Extract the [X, Y] coordinate from the center of the cell holding the provided text.  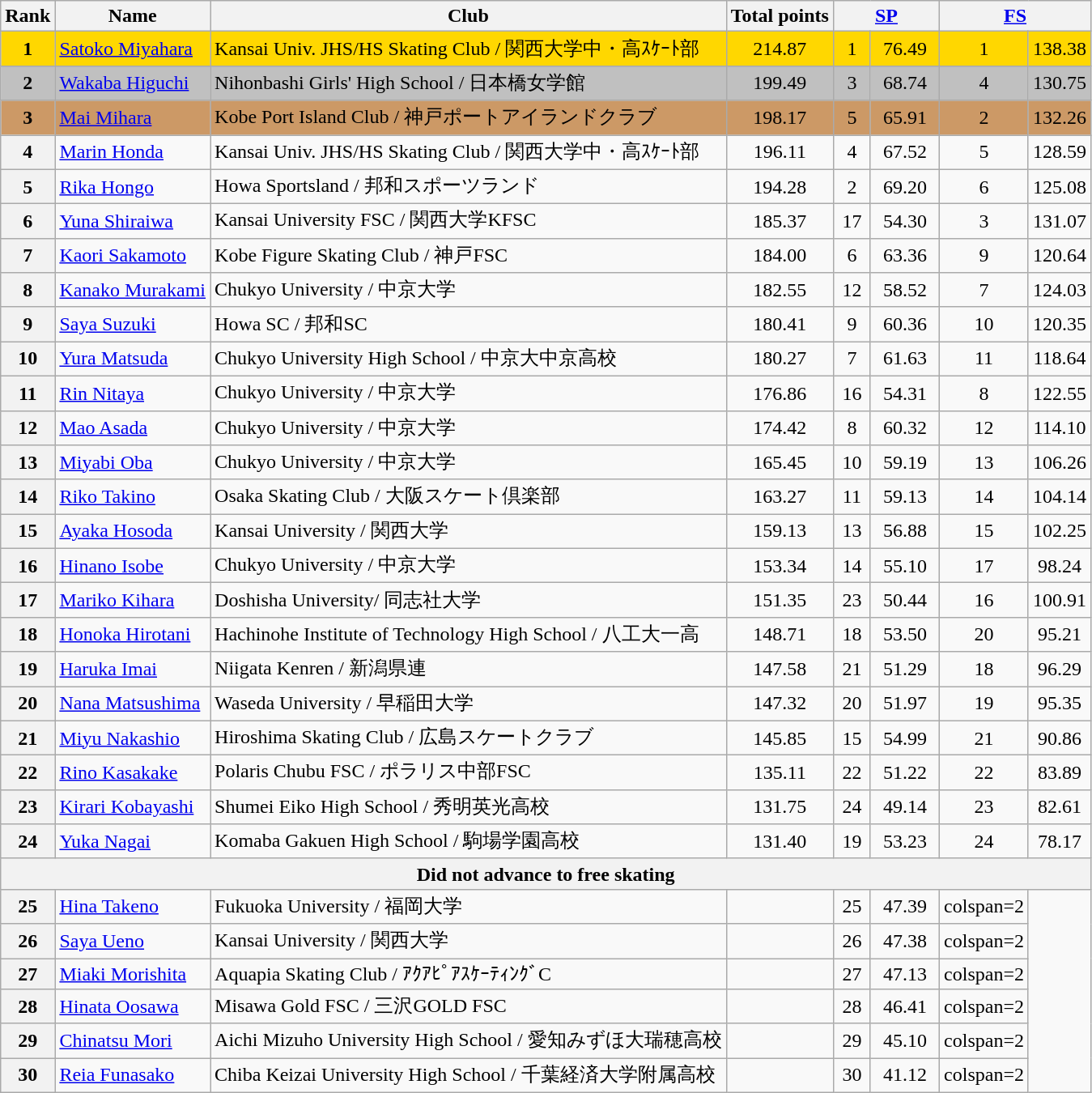
SP [886, 16]
54.30 [905, 222]
Chukyo University High School / 中京大中京高校 [469, 359]
Miyabi Oba [133, 463]
Wakaba Higuchi [133, 83]
Nihonbashi Girls' High School / 日本橋女学館 [469, 83]
120.35 [1059, 324]
Misawa Gold FSC / 三沢GOLD FSC [469, 1007]
Hina Takeno [133, 907]
Yuna Shiraiwa [133, 222]
65.91 [905, 118]
104.14 [1059, 497]
153.34 [780, 565]
176.86 [780, 393]
47.39 [905, 907]
130.75 [1059, 83]
Komaba Gakuen High School / 駒場学園高校 [469, 842]
Howa SC / 邦和SC [469, 324]
45.10 [905, 1041]
122.55 [1059, 393]
132.26 [1059, 118]
147.58 [780, 669]
69.20 [905, 186]
Waseda University / 早稲田大学 [469, 704]
51.29 [905, 669]
Shumei Eiko High School / 秀明英光高校 [469, 806]
59.19 [905, 463]
Kirari Kobayashi [133, 806]
68.74 [905, 83]
61.63 [905, 359]
182.55 [780, 290]
Mao Asada [133, 427]
60.32 [905, 427]
Saya Suzuki [133, 324]
185.37 [780, 222]
100.91 [1059, 601]
163.27 [780, 497]
67.52 [905, 152]
159.13 [780, 531]
83.89 [1059, 772]
49.14 [905, 806]
174.42 [780, 427]
Chiba Keizai University High School / 千葉経済大学附属高校 [469, 1075]
138.38 [1059, 49]
Hachinohe Institute of Technology High School / 八工大一高 [469, 635]
128.59 [1059, 152]
53.50 [905, 635]
Yura Matsuda [133, 359]
Rino Kasakake [133, 772]
58.52 [905, 290]
50.44 [905, 601]
46.41 [905, 1007]
47.13 [905, 974]
Mai Mihara [133, 118]
Rin Nitaya [133, 393]
Honoka Hirotani [133, 635]
Hinano Isobe [133, 565]
194.28 [780, 186]
53.23 [905, 842]
199.49 [780, 83]
Yuka Nagai [133, 842]
Ayaka Hosoda [133, 531]
60.36 [905, 324]
Kansai University FSC / 関西大学KFSC [469, 222]
Fukuoka University / 福岡大学 [469, 907]
56.88 [905, 531]
76.49 [905, 49]
Kobe Port Island Club / 神戸ポートアイランドクラブ [469, 118]
Miyu Nakashio [133, 738]
51.97 [905, 704]
54.31 [905, 393]
Polaris Chubu FSC / ポラリス中部FSC [469, 772]
90.86 [1059, 738]
Nana Matsushima [133, 704]
41.12 [905, 1075]
59.13 [905, 497]
135.11 [780, 772]
148.71 [780, 635]
131.40 [780, 842]
55.10 [905, 565]
FS [1015, 16]
82.61 [1059, 806]
Total points [780, 16]
Did not advance to free skating [546, 874]
102.25 [1059, 531]
Chinatsu Mori [133, 1041]
184.00 [780, 256]
Osaka Skating Club / 大阪スケート倶楽部 [469, 497]
Kanako Murakami [133, 290]
47.38 [905, 941]
131.75 [780, 806]
63.36 [905, 256]
106.26 [1059, 463]
Saya Ueno [133, 941]
Satoko Miyahara [133, 49]
Kobe Figure Skating Club / 神戸FSC [469, 256]
Niigata Kenren / 新潟県連 [469, 669]
151.35 [780, 601]
Name [133, 16]
214.87 [780, 49]
Riko Takino [133, 497]
Hinata Oosawa [133, 1007]
Haruka Imai [133, 669]
98.24 [1059, 565]
180.27 [780, 359]
78.17 [1059, 842]
124.03 [1059, 290]
51.22 [905, 772]
95.35 [1059, 704]
Kaori Sakamoto [133, 256]
114.10 [1059, 427]
120.64 [1059, 256]
Mariko Kihara [133, 601]
125.08 [1059, 186]
165.45 [780, 463]
Aquapia Skating Club / ｱｸｱﾋﾟｱｽｹｰﾃｨﾝｸﾞC [469, 974]
180.41 [780, 324]
Howa Sportsland / 邦和スポーツランド [469, 186]
145.85 [780, 738]
Doshisha University/ 同志社大学 [469, 601]
Miaki Morishita [133, 974]
Marin Honda [133, 152]
Rank [28, 16]
95.21 [1059, 635]
Club [469, 16]
Hiroshima Skating Club / 広島スケートクラブ [469, 738]
Aichi Mizuho University High School / 愛知みずほ大瑞穂高校 [469, 1041]
196.11 [780, 152]
147.32 [780, 704]
54.99 [905, 738]
Rika Hongo [133, 186]
131.07 [1059, 222]
198.17 [780, 118]
118.64 [1059, 359]
Reia Funasako [133, 1075]
96.29 [1059, 669]
